Identify which cell holds the provided text, then report its [X, Y] central coordinate. 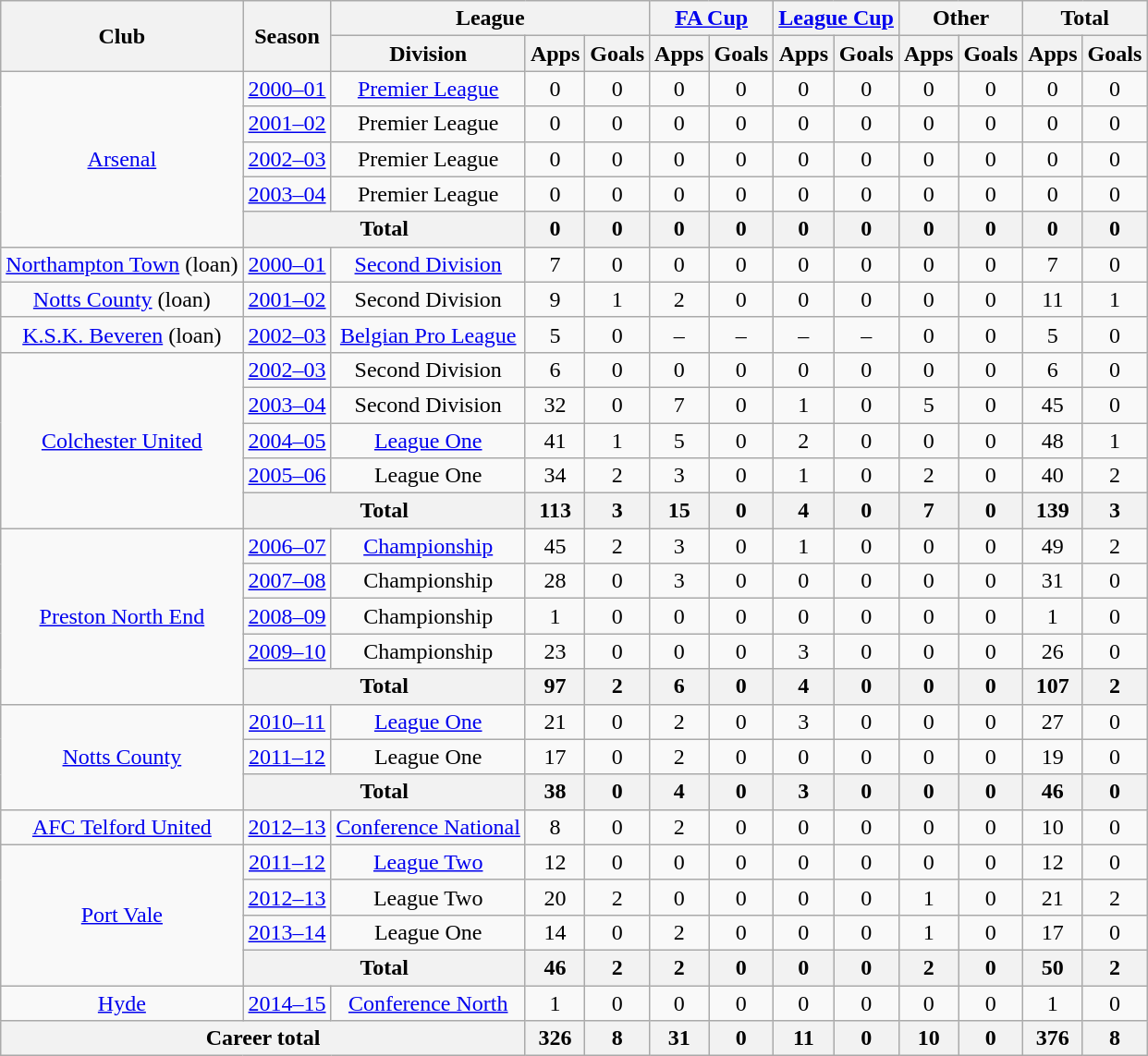
50 [1053, 967]
38 [555, 792]
Port Vale [122, 915]
28 [555, 581]
15 [679, 511]
League Cup [837, 18]
40 [1053, 476]
139 [1053, 511]
AFC Telford United [122, 827]
Club [122, 36]
23 [555, 651]
Other [960, 18]
2013–14 [287, 932]
2007–08 [287, 581]
Season [287, 36]
2005–06 [287, 476]
326 [555, 1038]
Arsenal [122, 159]
Belgian Pro League [428, 334]
32 [555, 405]
2008–09 [287, 616]
97 [555, 686]
19 [1053, 757]
49 [1053, 546]
107 [1053, 686]
9 [555, 299]
113 [555, 511]
26 [1053, 651]
34 [555, 476]
Notts County (loan) [122, 299]
Preston North End [122, 616]
2014–15 [287, 1002]
FA Cup [712, 18]
K.S.K. Beveren (loan) [122, 334]
Conference National [428, 827]
Career total [263, 1038]
Northampton Town (loan) [122, 264]
2009–10 [287, 651]
League [490, 18]
41 [555, 441]
Notts County [122, 757]
27 [1053, 722]
376 [1053, 1038]
2006–07 [287, 546]
14 [555, 932]
Colchester United [122, 440]
2010–11 [287, 722]
20 [555, 897]
Conference North [428, 1002]
48 [1053, 441]
2004–05 [287, 441]
Division [428, 54]
Hyde [122, 1002]
